Extract the (x, y) coordinate from the center of the cell holding the provided text.  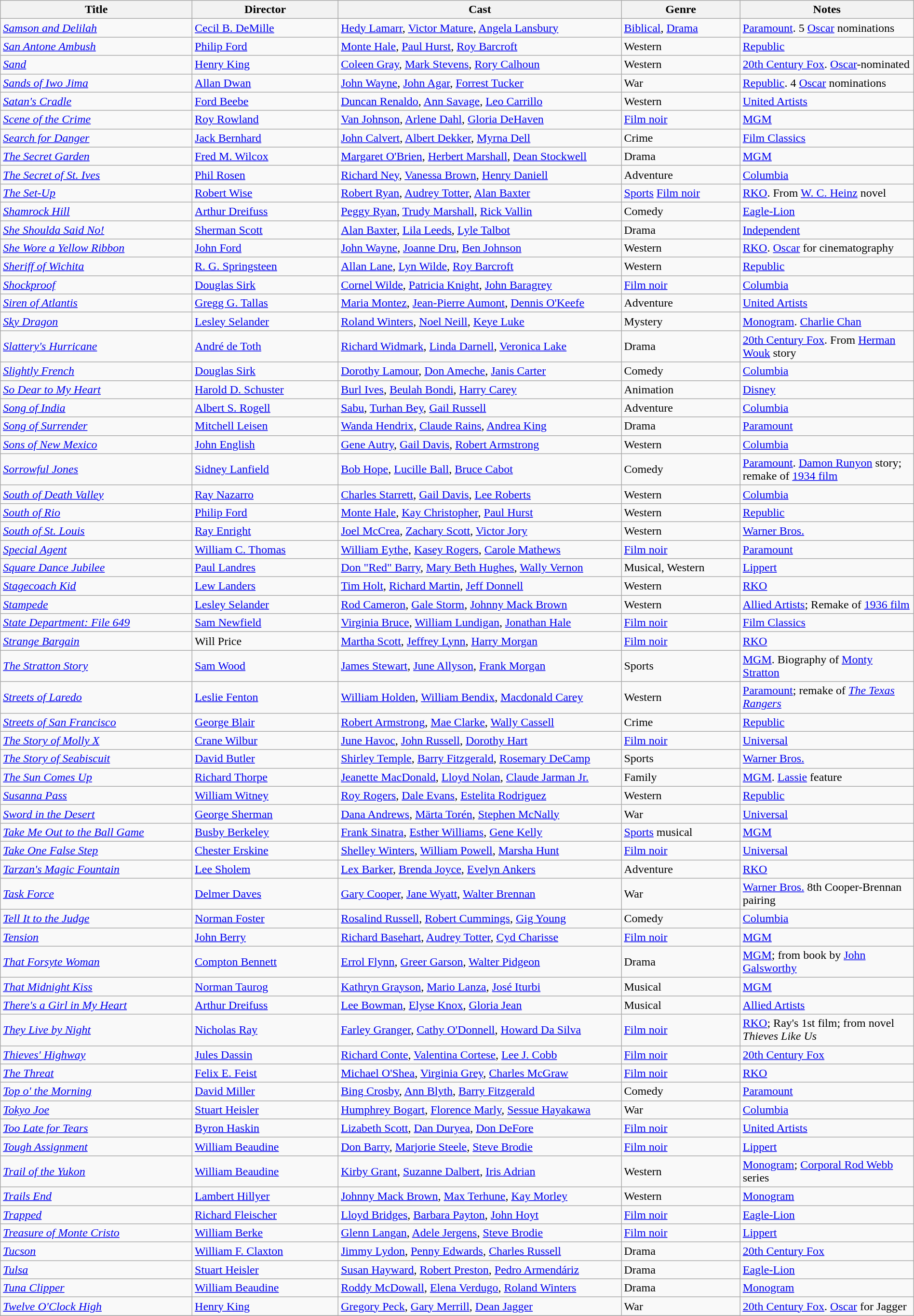
Jules Dassin (265, 1055)
Monte Hale, Paul Hurst, Roy Barcroft (480, 46)
Lew Landers (265, 586)
Paramount. 5 Oscar nominations (827, 28)
Glenn Langan, Adele Jergens, Steve Brodie (480, 1233)
Van Johnson, Arlene Dahl, Gloria DeHaven (480, 120)
Tough Assignment (96, 1146)
Independent (827, 230)
Allan Dwan (265, 83)
Biblical, Drama (681, 28)
Slightly French (96, 371)
Sons of New Mexico (96, 444)
Bob Hope, Lucille Ball, Bruce Cabot (480, 470)
She Wore a Yellow Ribbon (96, 248)
The Threat (96, 1073)
Shirley Temple, Barry Fitzgerald, Rosemary DeCamp (480, 759)
Sand (96, 65)
South of Death Valley (96, 494)
Take Me Out to the Ball Game (96, 832)
Nicholas Ray (265, 1030)
William Witney (265, 795)
Allan Lane, Lyn Wilde, Roy Barcroft (480, 267)
Thieves' Highway (96, 1055)
Disney (827, 389)
That Midnight Kiss (96, 987)
Rosalind Russell, Robert Cummings, Gig Young (480, 919)
Gene Autry, Gail Davis, Robert Armstrong (480, 444)
William Eythe, Kasey Rogers, Carole Mathews (480, 549)
Sands of Iwo Jima (96, 83)
Margaret O'Brien, Herbert Marshall, Dean Stockwell (480, 156)
Sword in the Desert (96, 814)
Warner Bros. 8th Cooper-Brennan pairing (827, 894)
Ray Enright (265, 531)
Tucson (96, 1251)
They Live by Night (96, 1030)
Phil Rosen (265, 175)
David Butler (265, 759)
Top o' the Morning (96, 1091)
Rod Cameron, Gale Storm, Johnny Mack Brown (480, 604)
Shockproof (96, 285)
Duncan Renaldo, Ann Savage, Leo Carrillo (480, 101)
Coleen Gray, Mark Stevens, Rory Calhoun (480, 65)
Monogram; Corporal Rod Webb series (827, 1171)
So Dear to My Heart (96, 389)
Sabu, Turhan Bey, Gail Russell (480, 408)
Roland Winters, Noel Neill, Keye Luke (480, 322)
RKO; Ray's 1st film; from novel Thieves Like Us (827, 1030)
Don Barry, Marjorie Steele, Steve Brodie (480, 1146)
Square Dance Jubilee (96, 568)
Joel McCrea, Zachary Scott, Victor Jory (480, 531)
Dorothy Lamour, Don Ameche, Janis Carter (480, 371)
Satan's Cradle (96, 101)
Felix E. Feist (265, 1073)
John Wayne, John Agar, Forrest Tucker (480, 83)
Sheriff of Wichita (96, 267)
Lex Barker, Brenda Joyce, Evelyn Ankers (480, 869)
Director (265, 10)
Martha Scott, Jeffrey Lynn, Harry Morgan (480, 641)
Title (96, 10)
Susan Hayward, Robert Preston, Pedro Armendáriz (480, 1270)
Lee Sholem (265, 869)
Twelve O'Clock High (96, 1306)
Cornel Wilde, Patricia Knight, John Baragrey (480, 285)
RKO. Oscar for cinematography (827, 248)
Richard Ney, Vanessa Brown, Henry Daniell (480, 175)
Lambert Hillyer (265, 1196)
Alan Baxter, Lila Leeds, Lyle Talbot (480, 230)
The Set-Up (96, 193)
R. G. Springsteen (265, 267)
Roddy McDowall, Elena Verdugo, Roland Winters (480, 1288)
Delmer Daves (265, 894)
Gregg G. Tallas (265, 303)
Chester Erskine (265, 850)
William Holden, William Bendix, Macdonald Carey (480, 697)
Richard Thorpe (265, 777)
Shamrock Hill (96, 211)
William F. Claxton (265, 1251)
Lizabeth Scott, Dan Duryea, Don DeFore (480, 1128)
Song of Surrender (96, 426)
Fred M. Wilcox (265, 156)
Sam Wood (265, 666)
Tarzan's Magic Fountain (96, 869)
Song of India (96, 408)
The Secret Garden (96, 156)
Robert Armstrong, Mae Clarke, Wally Cassell (480, 722)
Notes (827, 10)
Animation (681, 389)
Robert Ryan, Audrey Totter, Alan Baxter (480, 193)
Mystery (681, 322)
The Story of Seabiscuit (96, 759)
Mitchell Leisen (265, 426)
Cecil B. DeMille (265, 28)
Sherman Scott (265, 230)
Too Late for Tears (96, 1128)
The Stratton Story (96, 666)
Bing Crosby, Ann Blyth, Barry Fitzgerald (480, 1091)
John English (265, 444)
Family (681, 777)
David Miller (265, 1091)
Tell It to the Judge (96, 919)
Allied Artists (827, 1005)
Norman Taurog (265, 987)
That Forsyte Woman (96, 962)
Shelley Winters, William Powell, Marsha Hunt (480, 850)
Kathryn Grayson, Mario Lanza, José Iturbi (480, 987)
Frank Sinatra, Esther Williams, Gene Kelly (480, 832)
South of St. Louis (96, 531)
Richard Conte, Valentina Cortese, Lee J. Cobb (480, 1055)
20th Century Fox. Oscar-nominated (827, 65)
Roy Rowland (265, 120)
Jeanette MacDonald, Lloyd Nolan, Claude Jarman Jr. (480, 777)
John Calvert, Albert Dekker, Myrna Dell (480, 138)
Farley Granger, Cathy O'Donnell, Howard Da Silva (480, 1030)
Susanna Pass (96, 795)
Busby Berkeley (265, 832)
RKO. From W. C. Heinz novel (827, 193)
Tim Holt, Richard Martin, Jeff Donnell (480, 586)
Jack Bernhard (265, 138)
Musical, Western (681, 568)
Will Price (265, 641)
Wanda Hendrix, Claude Rains, Andrea King (480, 426)
Hedy Lamarr, Victor Mature, Angela Lansbury (480, 28)
Ford Beebe (265, 101)
Gregory Peck, Gary Merrill, Dean Jagger (480, 1306)
Harold D. Schuster (265, 389)
Sports musical (681, 832)
Richard Widmark, Linda Darnell, Veronica Lake (480, 346)
Slattery's Hurricane (96, 346)
Monte Hale, Kay Christopher, Paul Hurst (480, 512)
Cast (480, 10)
Lee Bowman, Elyse Knox, Gloria Jean (480, 1005)
Republic. 4 Oscar nominations (827, 83)
Jimmy Lydon, Penny Edwards, Charles Russell (480, 1251)
Virginia Bruce, William Lundigan, Jonathan Hale (480, 623)
Allied Artists; Remake of 1936 film (827, 604)
Trapped (96, 1214)
Peggy Ryan, Trudy Marshall, Rick Vallin (480, 211)
George Blair (265, 722)
MGM; from book by John Galsworthy (827, 962)
Special Agent (96, 549)
Michael O'Shea, Virginia Grey, Charles McGraw (480, 1073)
John Wayne, Joanne Dru, Ben Johnson (480, 248)
Robert Wise (265, 193)
Charles Starrett, Gail Davis, Lee Roberts (480, 494)
She Shoulda Said No! (96, 230)
James Stewart, June Allyson, Frank Morgan (480, 666)
Stagecoach Kid (96, 586)
Genre (681, 10)
Tuna Clipper (96, 1288)
Paramount. Damon Runyon story; remake of 1934 film (827, 470)
MGM. Lassie feature (827, 777)
South of Rio (96, 512)
André de Toth (265, 346)
June Havoc, John Russell, Dorothy Hart (480, 740)
MGM. Biography of Monty Stratton (827, 666)
Scene of the Crime (96, 120)
Trails End (96, 1196)
Search for Danger (96, 138)
There's a Girl in My Heart (96, 1005)
Trail of the Yukon (96, 1171)
Ray Nazarro (265, 494)
Humphrey Bogart, Florence Marly, Sessue Hayakawa (480, 1110)
San Antone Ambush (96, 46)
Sports Film noir (681, 193)
Dana Andrews, Märta Torén, Stephen McNally (480, 814)
Sorrowful Jones (96, 470)
Tokyo Joe (96, 1110)
The Secret of St. Ives (96, 175)
Richard Fleischer (265, 1214)
William C. Thomas (265, 549)
Tension (96, 937)
Johnny Mack Brown, Max Terhune, Kay Morley (480, 1196)
State Department: File 649 (96, 623)
Siren of Atlantis (96, 303)
Byron Haskin (265, 1128)
Compton Bennett (265, 962)
Albert S. Rogell (265, 408)
The Story of Molly X (96, 740)
20th Century Fox. From Herman Wouk story (827, 346)
Sidney Lanfield (265, 470)
Errol Flynn, Greer Garson, Walter Pidgeon (480, 962)
Tulsa (96, 1270)
Burl Ives, Beulah Bondi, Harry Carey (480, 389)
Maria Montez, Jean-Pierre Aumont, Dennis O'Keefe (480, 303)
Treasure of Monte Cristo (96, 1233)
Roy Rogers, Dale Evans, Estelita Rodriguez (480, 795)
Crane Wilbur (265, 740)
George Sherman (265, 814)
Samson and Delilah (96, 28)
John Berry (265, 937)
Kirby Grant, Suzanne Dalbert, Iris Adrian (480, 1171)
Lloyd Bridges, Barbara Payton, John Hoyt (480, 1214)
Monogram. Charlie Chan (827, 322)
Paul Landres (265, 568)
Paramount; remake of The Texas Rangers (827, 697)
Leslie Fenton (265, 697)
Strange Bargain (96, 641)
Richard Basehart, Audrey Totter, Cyd Charisse (480, 937)
Gary Cooper, Jane Wyatt, Walter Brennan (480, 894)
Task Force (96, 894)
John Ford (265, 248)
The Sun Comes Up (96, 777)
Streets of Laredo (96, 697)
William Berke (265, 1233)
Norman Foster (265, 919)
Stampede (96, 604)
Don "Red" Barry, Mary Beth Hughes, Wally Vernon (480, 568)
Take One False Step (96, 850)
20th Century Fox. Oscar for Jagger (827, 1306)
Sky Dragon (96, 322)
Streets of San Francisco (96, 722)
Sam Newfield (265, 623)
